From the cell containing the given text, extract its center point as [x, y] coordinate. 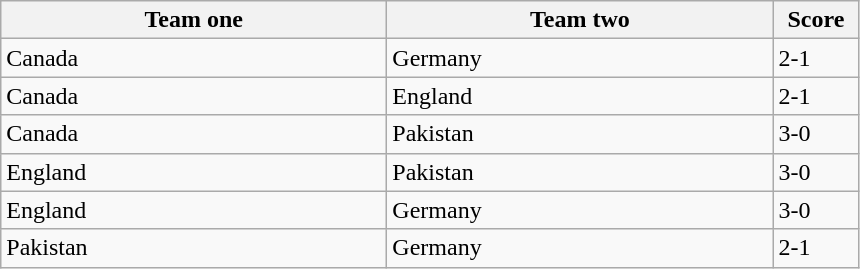
Score [816, 20]
Team two [580, 20]
Team one [194, 20]
